Find where the given text appears and provide that cell's center as (X, Y) coordinate. 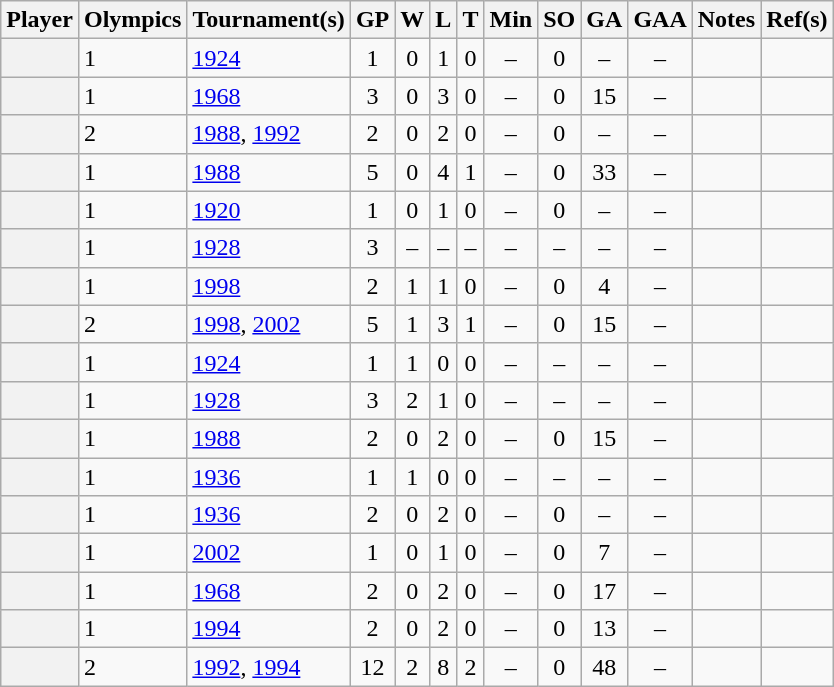
7 (604, 553)
48 (604, 667)
Ref(s) (797, 20)
1988, 1992 (269, 134)
W (412, 20)
GAA (660, 20)
8 (444, 667)
SO (560, 20)
1994 (269, 629)
L (444, 20)
12 (372, 667)
Player (40, 20)
17 (604, 591)
Notes (726, 20)
13 (604, 629)
Tournament(s) (269, 20)
GP (372, 20)
T (470, 20)
2002 (269, 553)
1998, 2002 (269, 324)
Olympics (132, 20)
1992, 1994 (269, 667)
1998 (269, 286)
33 (604, 172)
GA (604, 20)
Min (511, 20)
1920 (269, 210)
